From the cell containing the given text, extract its center point as [X, Y] coordinate. 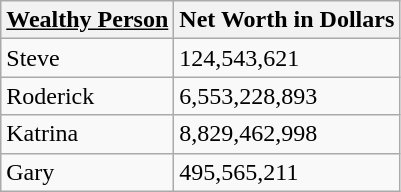
Gary [88, 172]
Steve [88, 58]
Net Worth in Dollars [287, 20]
Katrina [88, 134]
Wealthy Person [88, 20]
495,565,211 [287, 172]
Roderick [88, 96]
6,553,228,893 [287, 96]
124,543,621 [287, 58]
8,829,462,998 [287, 134]
